For the text-containing cell, return its midpoint in (x, y) coordinate format. 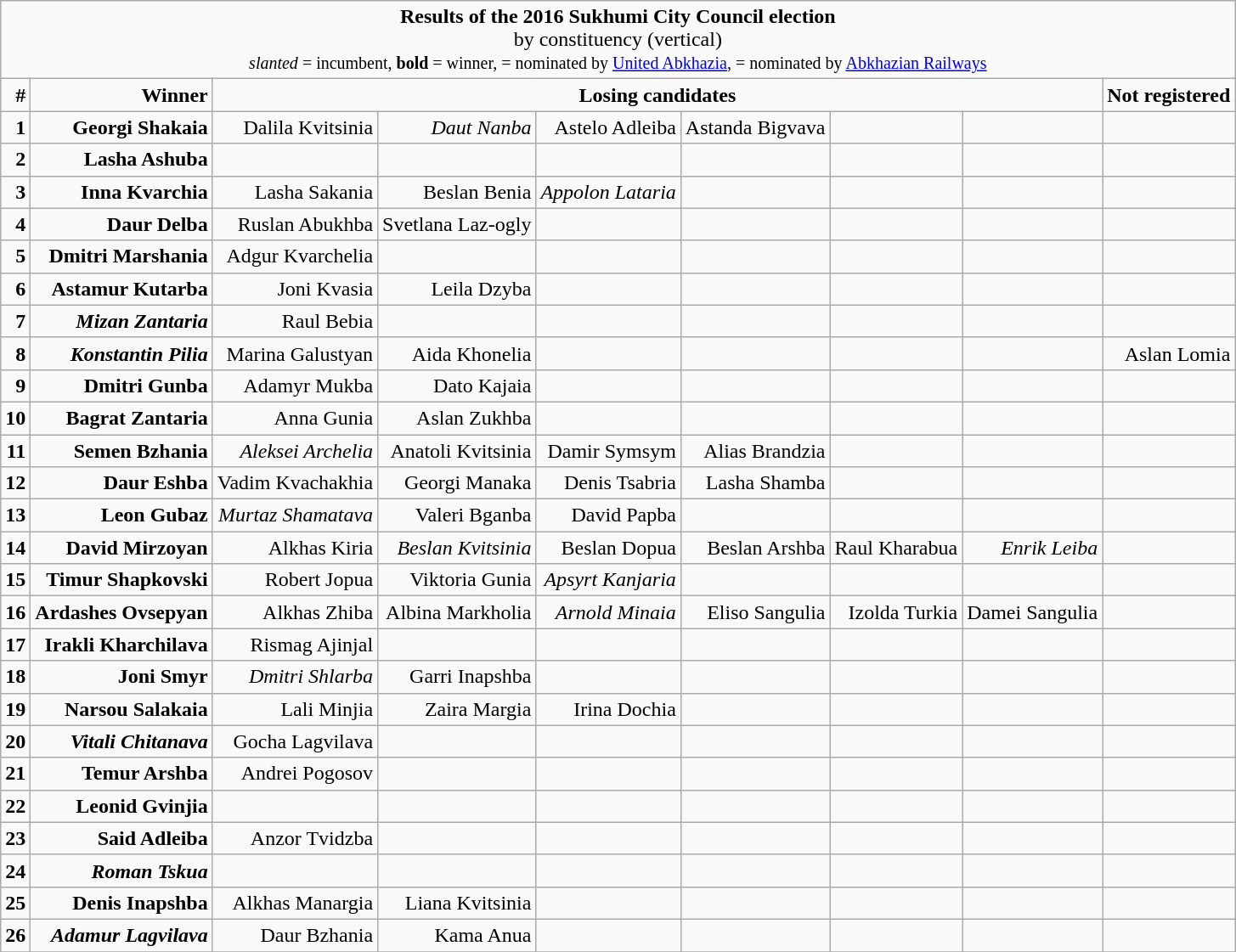
Albina Markholia (457, 612)
Joni Smyr (121, 677)
17 (15, 645)
Adgur Kvarchelia (295, 256)
Gocha Lagvilava (295, 741)
12 (15, 483)
Adamur Lagvilava (121, 935)
20 (15, 741)
Daut Nanba (457, 127)
Ardashes Ovsepyan (121, 612)
Adamyr Mukba (295, 386)
Leon Gubaz (121, 515)
Leonid Gvinjia (121, 806)
5 (15, 256)
Aslan Lomia (1169, 353)
Dmitri Gunba (121, 386)
25 (15, 903)
Alkhas Manargia (295, 903)
Astamur Kutarba (121, 289)
Valeri Bganba (457, 515)
Kama Anua (457, 935)
Damir Symsym (608, 451)
15 (15, 580)
Appolon Lataria (608, 192)
Lali Minjia (295, 709)
Andrei Pogosov (295, 774)
Mizan Zantaria (121, 321)
14 (15, 548)
Beslan Arshba (755, 548)
1 (15, 127)
Lasha Shamba (755, 483)
David Mirzoyan (121, 548)
Beslan Dopua (608, 548)
Murtaz Shamatava (295, 515)
16 (15, 612)
2 (15, 160)
Alkhas Zhiba (295, 612)
Damei Sangulia (1033, 612)
# (15, 95)
24 (15, 870)
Zaira Margia (457, 709)
Georgi Manaka (457, 483)
4 (15, 224)
Dalila Kvitsinia (295, 127)
Marina Galustyan (295, 353)
Dmitri Shlarba (295, 677)
Ruslan Abukhba (295, 224)
Denis Tsabria (608, 483)
Apsyrt Kanjaria (608, 580)
19 (15, 709)
David Papba (608, 515)
Robert Jopua (295, 580)
Timur Shapkovski (121, 580)
Semen Bzhania (121, 451)
26 (15, 935)
Daur Eshba (121, 483)
Daur Bzhania (295, 935)
7 (15, 321)
Leila Dzyba (457, 289)
Roman Tskua (121, 870)
Inna Kvarchia (121, 192)
Izolda Turkia (896, 612)
21 (15, 774)
Arnold Minaia (608, 612)
Aida Khonelia (457, 353)
Garri Inapshba (457, 677)
11 (15, 451)
Denis Inapshba (121, 903)
Vitali Chitanava (121, 741)
3 (15, 192)
Beslan Benia (457, 192)
Dato Kajaia (457, 386)
Astanda Bigvava (755, 127)
Rismag Ajinjal (295, 645)
Temur Arshba (121, 774)
13 (15, 515)
Anna Gunia (295, 418)
Not registered (1169, 95)
Raul Kharabua (896, 548)
Lasha Ashuba (121, 160)
18 (15, 677)
Viktoria Gunia (457, 580)
Irina Dochia (608, 709)
Vadim Kvachakhia (295, 483)
Dmitri Marshania (121, 256)
Said Adleiba (121, 838)
Bagrat Zantaria (121, 418)
Enrik Leiba (1033, 548)
Irakli Kharchilava (121, 645)
Aleksei Archelia (295, 451)
Alias Brandzia (755, 451)
Eliso Sangulia (755, 612)
Lasha Sakania (295, 192)
8 (15, 353)
23 (15, 838)
Anzor Tvidzba (295, 838)
Anatoli Kvitsinia (457, 451)
Winner (121, 95)
9 (15, 386)
10 (15, 418)
Raul Bebia (295, 321)
Aslan Zukhba (457, 418)
Daur Delba (121, 224)
Liana Kvitsinia (457, 903)
6 (15, 289)
Narsou Salakaia (121, 709)
Losing candidates (658, 95)
Georgi Shakaia (121, 127)
Svetlana Laz-ogly (457, 224)
Alkhas Kiria (295, 548)
22 (15, 806)
Joni Kvasia (295, 289)
Konstantin Pilia (121, 353)
Beslan Kvitsinia (457, 548)
Astelo Adleiba (608, 127)
